Identify which cell holds the provided text, then report its (x, y) central coordinate. 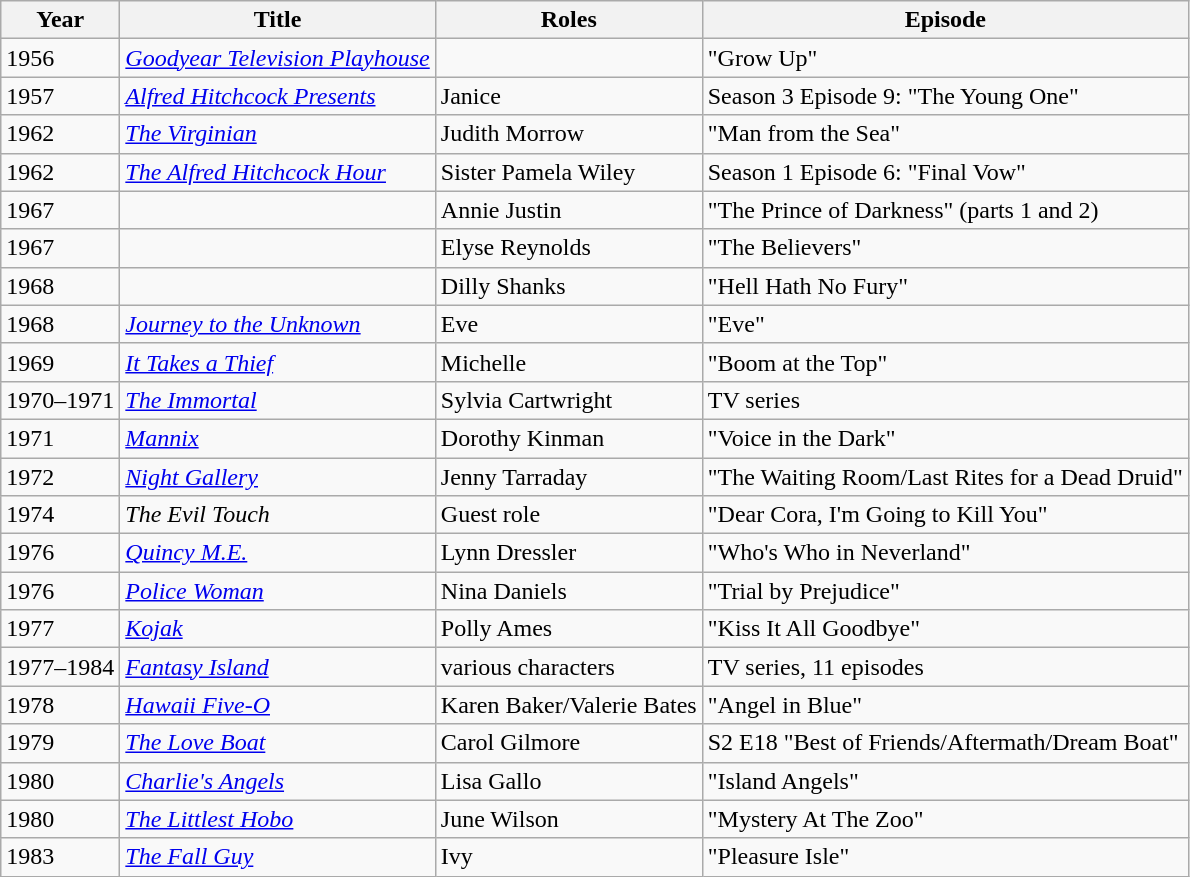
Nina Daniels (568, 591)
1969 (60, 362)
The Littlest Hobo (278, 819)
TV series (945, 400)
The Immortal (278, 400)
Night Gallery (278, 477)
"Angel in Blue" (945, 705)
TV series, 11 episodes (945, 667)
The Evil Touch (278, 515)
Alfred Hitchcock Presents (278, 96)
Roles (568, 20)
1972 (60, 477)
June Wilson (568, 819)
Sister Pamela Wiley (568, 172)
Episode (945, 20)
Polly Ames (568, 629)
The Virginian (278, 134)
Lisa Gallo (568, 781)
Dilly Shanks (568, 286)
Year (60, 20)
"Island Angels" (945, 781)
1983 (60, 857)
Title (278, 20)
The Love Boat (278, 743)
"Eve" (945, 324)
Season 1 Episode 6: "Final Vow" (945, 172)
Janice (568, 96)
"Pleasure Isle" (945, 857)
1978 (60, 705)
Carol Gilmore (568, 743)
Charlie's Angels (278, 781)
Kojak (278, 629)
Fantasy Island (278, 667)
"Boom at the Top" (945, 362)
1970–1971 (60, 400)
1979 (60, 743)
Eve (568, 324)
"The Prince of Darkness" (parts 1 and 2) (945, 210)
Hawaii Five-O (278, 705)
Quincy M.E. (278, 553)
"Voice in the Dark" (945, 438)
Jenny Tarraday (568, 477)
Sylvia Cartwright (568, 400)
"Man from the Sea" (945, 134)
Journey to the Unknown (278, 324)
"Kiss It All Goodbye" (945, 629)
1971 (60, 438)
1974 (60, 515)
Michelle (568, 362)
"The Waiting Room/Last Rites for a Dead Druid" (945, 477)
Mannix (278, 438)
The Fall Guy (278, 857)
Judith Morrow (568, 134)
"Who's Who in Neverland" (945, 553)
1977 (60, 629)
1957 (60, 96)
1977–1984 (60, 667)
"Hell Hath No Fury" (945, 286)
"Trial by Prejudice" (945, 591)
"Grow Up" (945, 58)
"Mystery At The Zoo" (945, 819)
1956 (60, 58)
"Dear Cora, I'm Going to Kill You" (945, 515)
Guest role (568, 515)
Annie Justin (568, 210)
Dorothy Kinman (568, 438)
Season 3 Episode 9: "The Young One" (945, 96)
It Takes a Thief (278, 362)
Police Woman (278, 591)
Karen Baker/Valerie Bates (568, 705)
The Alfred Hitchcock Hour (278, 172)
various characters (568, 667)
S2 E18 "Best of Friends/Aftermath/Dream Boat" (945, 743)
Lynn Dressler (568, 553)
Elyse Reynolds (568, 248)
"The Believers" (945, 248)
Ivy (568, 857)
Goodyear Television Playhouse (278, 58)
